Find where the given text appears and provide that cell's center as (x, y) coordinate. 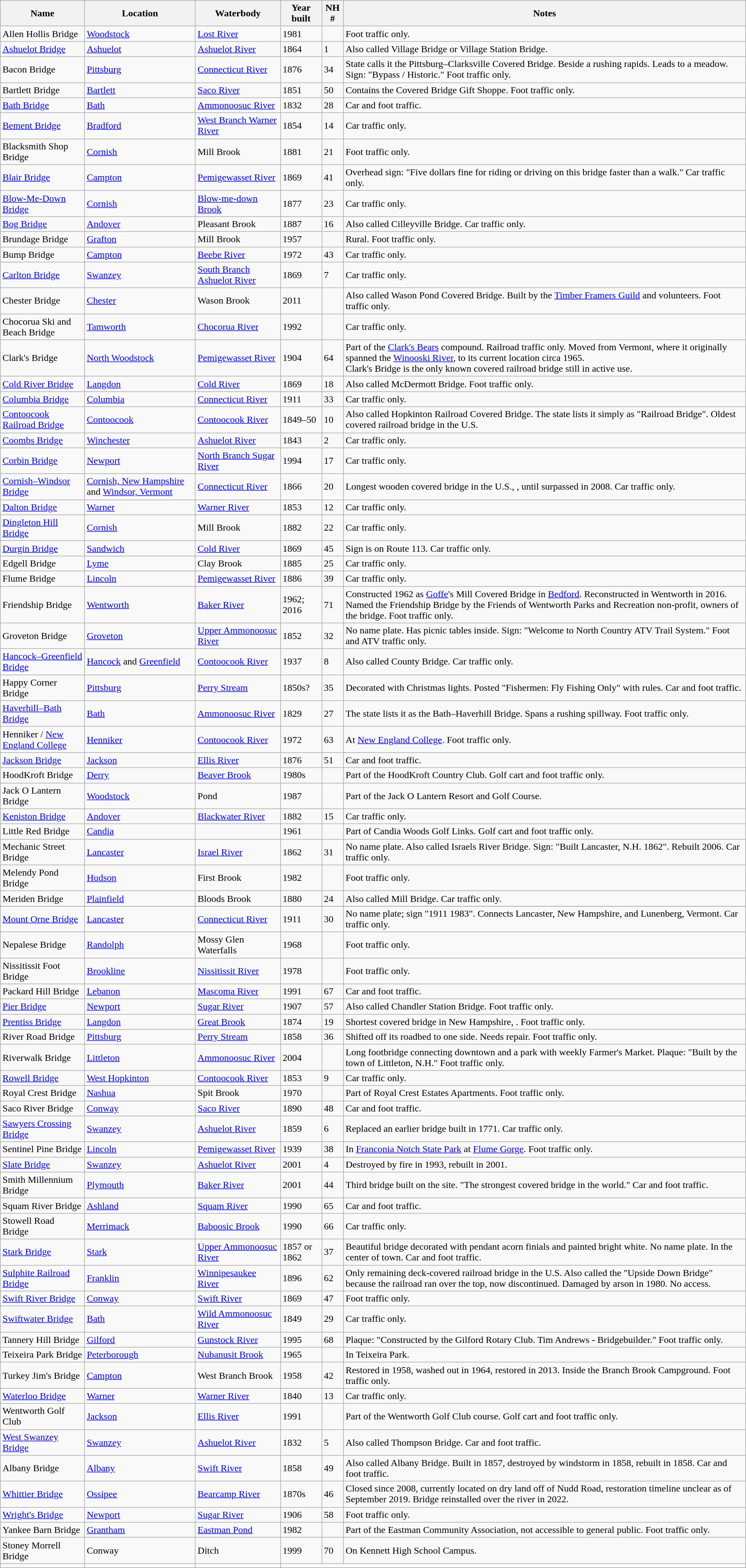
Grafton (140, 239)
19 (332, 1022)
1992 (301, 327)
58 (332, 1515)
Allen Hollis Bridge (42, 34)
Lebanon (140, 992)
Rowell Bridge (42, 1078)
Cornish–Windsor Bridge (42, 487)
Coombs Bridge (42, 440)
1978 (301, 970)
Nepalese Bridge (42, 945)
Plaque: "Constructed by the Gilford Rotary Club. Tim Andrews - Bridgebuilder." Foot traffic only. (545, 1340)
Derry (140, 775)
West Hopkinton (140, 1078)
South Branch Ashuelot River (238, 275)
Plymouth (140, 1185)
Rural. Foot traffic only. (545, 239)
Mascoma River (238, 992)
1981 (301, 34)
Blackwater River (238, 816)
Pond (238, 796)
Stowell Road Bridge (42, 1226)
Blow-me-down Brook (238, 203)
Third bridge built on the site. "The strongest covered bridge in the world." Car and foot traffic. (545, 1185)
Bartlett (140, 90)
16 (332, 224)
1961 (301, 831)
2011 (301, 301)
Beebe River (238, 255)
Also called Wason Pond Covered Bridge. Built by the Timber Framers Guild and volunteers. Foot traffic only. (545, 301)
50 (332, 90)
Grantham (140, 1530)
1937 (301, 662)
Long footbridge connecting downtown and a park with weekly Farmer's Market. Plaque: "Built by the town of Littleton, N.H." Foot traffic only. (545, 1057)
Also called Albany Bridge. Built in 1857, destroyed by windstorm in 1858, rebuilt in 1858. Car and foot traffic. (545, 1468)
Clark's Bridge (42, 358)
24 (332, 898)
63 (332, 739)
Eastman Pond (238, 1530)
1859 (301, 1129)
Brookline (140, 970)
1881 (301, 151)
Prentiss Bridge (42, 1022)
The state lists it as the Bath–Haverhill Bridge. Spans a rushing spillway. Foot traffic only. (545, 714)
Squam River (238, 1205)
Merrimack (140, 1226)
Part of Candia Woods Golf Links. Golf cart and foot traffic only. (545, 831)
Part of the HoodKroft Country Club. Golf cart and foot traffic only. (545, 775)
1862 (301, 852)
Ashland (140, 1205)
Riverwalk Bridge (42, 1057)
Henniker / New England College (42, 739)
Keniston Bridge (42, 816)
1857 or 1862 (301, 1252)
Haverhill–Bath Bridge (42, 714)
Tannery Hill Bridge (42, 1340)
Bement Bridge (42, 126)
Chester Bridge (42, 301)
Little Red Bridge (42, 831)
Wason Brook (238, 301)
71 (332, 605)
Edgell Bridge (42, 563)
North Branch Sugar River (238, 461)
Longest wooden covered bridge in the U.S., , until surpassed in 2008. Car traffic only. (545, 487)
Bog Bridge (42, 224)
Whittier Bridge (42, 1494)
Shortest covered bridge in New Hampshire, . Foot traffic only. (545, 1022)
1864 (301, 49)
Destroyed by fire in 1993, rebuilt in 2001. (545, 1164)
Albany Bridge (42, 1468)
47 (332, 1299)
Also called Hopkinton Railroad Covered Bridge. The state lists it simply as "Railroad Bridge". Oldest covered railroad bridge in the U.S. (545, 420)
1851 (301, 90)
1849–50 (301, 420)
Happy Corner Bridge (42, 688)
State calls it the Pittsburg–Clarksville Covered Bridge. Beside a rushing rapids. Leads to a meadow. Sign: "Bypass / Historic." Foot traffic only. (545, 69)
Ditch (238, 1550)
41 (332, 178)
17 (332, 461)
Mechanic Street Bridge (42, 852)
Randolph (140, 945)
Pleasant Brook (238, 224)
Sandwich (140, 548)
57 (332, 1007)
Part of Royal Crest Estates Apartments. Foot traffic only. (545, 1093)
Corbin Bridge (42, 461)
Ossipee (140, 1494)
Clay Brook (238, 563)
Franklin (140, 1278)
Flume Bridge (42, 578)
Blacksmith Shop Bridge (42, 151)
Henniker (140, 739)
Packard Hill Bridge (42, 992)
13 (332, 1396)
Name (42, 14)
23 (332, 203)
Also called County Bridge. Car traffic only. (545, 662)
1995 (301, 1340)
Columbia (140, 399)
1852 (301, 636)
Royal Crest Bridge (42, 1093)
1906 (301, 1515)
27 (332, 714)
38 (332, 1149)
Sawyers Crossing Bridge (42, 1129)
Gunstock River (238, 1340)
48 (332, 1108)
Winchester (140, 440)
Dingleton Hill Bridge (42, 527)
2004 (301, 1057)
Yankee Barn Bridge (42, 1530)
1965 (301, 1355)
River Road Bridge (42, 1037)
1987 (301, 796)
1962; 2016 (301, 605)
Hancock–Greenfield Bridge (42, 662)
Jackson Bridge (42, 760)
Groveton Bridge (42, 636)
66 (332, 1226)
25 (332, 563)
Cold River Bridge (42, 384)
1980s (301, 775)
Also called Thompson Bridge. Car and foot traffic. (545, 1442)
43 (332, 255)
Gilford (140, 1340)
42 (332, 1375)
No name plate; sign "1911 1983". Connects Lancaster, New Hampshire, and Lunenberg, Vermont. Car traffic only. (545, 919)
14 (332, 126)
Jack O Lantern Bridge (42, 796)
45 (332, 548)
Ashuelot Bridge (42, 49)
1890 (301, 1108)
Cornish, New Hampshire and Windsor, Vermont (140, 487)
Spit Brook (238, 1093)
Bath Bridge (42, 105)
68 (332, 1340)
10 (332, 420)
29 (332, 1319)
Location (140, 14)
39 (332, 578)
At New England College. Foot traffic only. (545, 739)
Brundage Bridge (42, 239)
Dalton Bridge (42, 507)
Pier Bridge (42, 1007)
Littleton (140, 1057)
No name plate. Has picnic tables inside. Sign: "Welcome to North Country ATV Trail System." Foot and ATV traffic only. (545, 636)
Wentworth (140, 605)
Durgin Bridge (42, 548)
Contains the Covered Bridge Gift Shoppe. Foot traffic only. (545, 90)
46 (332, 1494)
5 (332, 1442)
Winnipesaukee River (238, 1278)
Beautiful bridge decorated with pendant acorn finials and painted bright white. No name plate. In the center of town. Car and foot traffic. (545, 1252)
70 (332, 1550)
West Branch Brook (238, 1375)
Bradford (140, 126)
Sentinel Pine Bridge (42, 1149)
Hudson (140, 878)
1994 (301, 461)
Nissitissit Foot Bridge (42, 970)
1 (332, 49)
Meriden Bridge (42, 898)
1880 (301, 898)
22 (332, 527)
Peterborough (140, 1355)
1896 (301, 1278)
1968 (301, 945)
1907 (301, 1007)
Smith Millennium Bridge (42, 1185)
1904 (301, 358)
Bacon Bridge (42, 69)
21 (332, 151)
1885 (301, 563)
Part of the Wentworth Golf Club course. Golf cart and foot traffic only. (545, 1417)
In Franconia Notch State Park at Flume Gorge. Foot traffic only. (545, 1149)
Waterloo Bridge (42, 1396)
35 (332, 688)
Bloods Brook (238, 898)
Also called Village Bridge or Village Station Bridge. (545, 49)
4 (332, 1164)
2 (332, 440)
Nashua (140, 1093)
North Woodstock (140, 358)
NH # (332, 14)
Albany (140, 1468)
Great Brook (238, 1022)
In Teixeira Park. (545, 1355)
9 (332, 1078)
Friendship Bridge (42, 605)
Sign is on Route 113. Car traffic only. (545, 548)
1866 (301, 487)
Beaver Brook (238, 775)
Nissitissit River (238, 970)
31 (332, 852)
Also called Chandler Station Bridge. Foot traffic only. (545, 1007)
West Swanzey Bridge (42, 1442)
44 (332, 1185)
Israel River (238, 852)
1850s? (301, 688)
Chocorua River (238, 327)
Carlton Bridge (42, 275)
Stark (140, 1252)
Also called Cilleyville Bridge. Car traffic only. (545, 224)
First Brook (238, 878)
Tamworth (140, 327)
Wright's Bridge (42, 1515)
34 (332, 69)
Bump Bridge (42, 255)
Ashuelot (140, 49)
Columbia Bridge (42, 399)
18 (332, 384)
1887 (301, 224)
1886 (301, 578)
Wild Ammonoosuc River (238, 1319)
Replaced an earlier bridge built in 1771. Car traffic only. (545, 1129)
1970 (301, 1093)
Contoocook (140, 420)
1854 (301, 126)
Part of the Jack O Lantern Resort and Golf Course. (545, 796)
1958 (301, 1375)
15 (332, 816)
Swiftwater Bridge (42, 1319)
Groveton (140, 636)
62 (332, 1278)
Baboosic Brook (238, 1226)
Mount Orne Bridge (42, 919)
28 (332, 105)
49 (332, 1468)
Bartlett Bridge (42, 90)
West Branch Warner River (238, 126)
32 (332, 636)
1829 (301, 714)
Teixeira Park Bridge (42, 1355)
Candia (140, 831)
Contoocook Railroad Bridge (42, 420)
On Kennett High School Campus. (545, 1550)
Also called Mill Bridge. Car traffic only. (545, 898)
Slate Bridge (42, 1164)
Year built (301, 14)
Sulphite Railroad Bridge (42, 1278)
Blair Bridge (42, 178)
1840 (301, 1396)
Lyme (140, 563)
Shifted off its roadbed to one side. Needs repair. Foot traffic only. (545, 1037)
Also called McDermott Bridge. Foot traffic only. (545, 384)
8 (332, 662)
37 (332, 1252)
Lost River (238, 34)
Chocorua Ski and Beach Bridge (42, 327)
HoodKroft Bridge (42, 775)
67 (332, 992)
Notes (545, 14)
51 (332, 760)
Bearcamp River (238, 1494)
1874 (301, 1022)
Nubanusit Brook (238, 1355)
30 (332, 919)
1849 (301, 1319)
Turkey Jim's Bridge (42, 1375)
36 (332, 1037)
12 (332, 507)
Saco River Bridge (42, 1108)
Wentworth Golf Club (42, 1417)
33 (332, 399)
Melendy Pond Bridge (42, 878)
Hancock and Greenfield (140, 662)
Decorated with Christmas lights. Posted "Fishermen: Fly Fishing Only" with rules. Car and foot traffic. (545, 688)
1870s (301, 1494)
Waterbody (238, 14)
7 (332, 275)
Part of the Eastman Community Association, not accessible to general public. Foot traffic only. (545, 1530)
Stoney Morrell Bridge (42, 1550)
64 (332, 358)
Plainfield (140, 898)
Restored in 1958, washed out in 1964, restored in 2013. Inside the Branch Brook Campground. Foot traffic only. (545, 1375)
65 (332, 1205)
Squam River Bridge (42, 1205)
1999 (301, 1550)
1957 (301, 239)
1877 (301, 203)
Overhead sign: "Five dollars fine for riding or driving on this bridge faster than a walk." Car traffic only. (545, 178)
Chester (140, 301)
Mossy Glen Waterfalls (238, 945)
1939 (301, 1149)
No name plate. Also called Israels River Bridge. Sign: "Built Lancaster, N.H. 1862". Rebuilt 2006. Car traffic only. (545, 852)
1843 (301, 440)
20 (332, 487)
Stark Bridge (42, 1252)
6 (332, 1129)
Swift River Bridge (42, 1299)
Blow-Me-Down Bridge (42, 203)
